Scan for the cell matching the given text and deliver its [X, Y] coordinate at center. 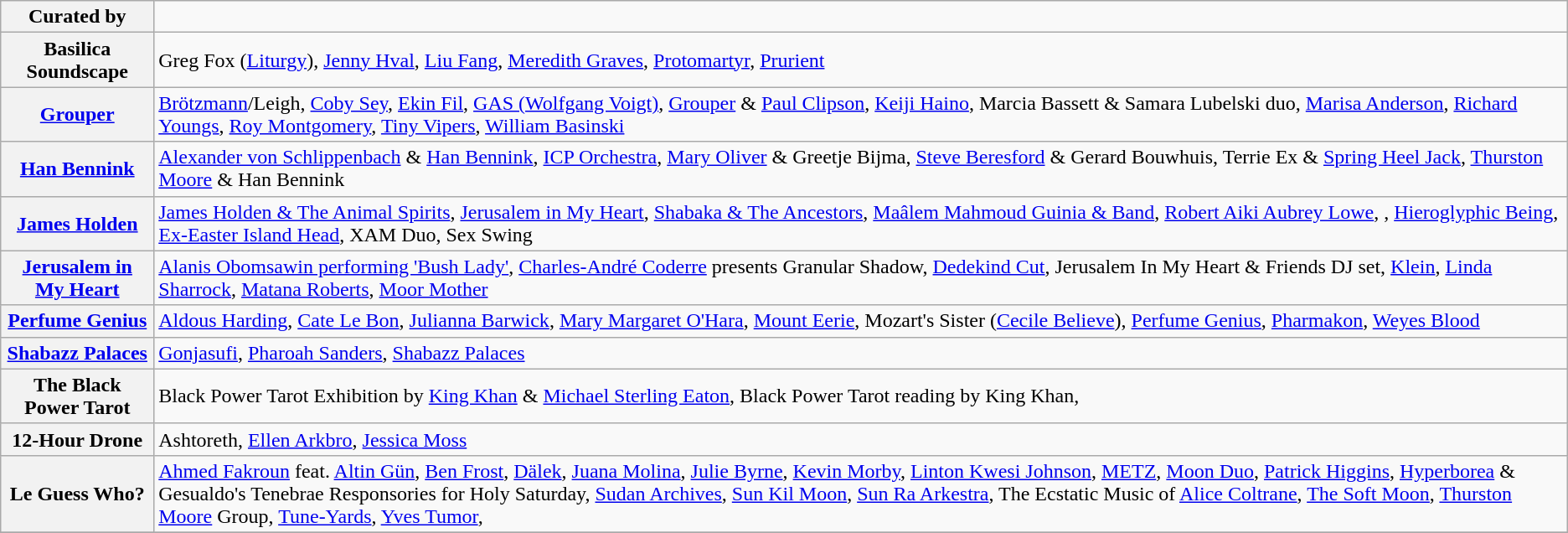
Basilica Soundscape [77, 60]
Shabazz Palaces [77, 353]
Curated by [77, 17]
Grouper [77, 114]
Perfume Genius [77, 321]
Jerusalem in My Heart [77, 278]
Han Bennink [77, 169]
The Black Power Tarot [77, 396]
Greg Fox (Liturgy), Jenny Hval, Liu Fang, Meredith Graves, Protomartyr, Prurient [861, 60]
Le Guess Who? [77, 494]
James Holden [77, 223]
Black Power Tarot Exhibition by King Khan & Michael Sterling Eaton, Black Power Tarot reading by King Khan, [861, 396]
Gonjasufi, Pharoah Sanders, Shabazz Palaces [861, 353]
12-Hour Drone [77, 439]
Ashtoreth, Ellen Arkbro, Jessica Moss [861, 439]
